Determine the (x, y) coordinate at the center of the cell enclosing the given text.  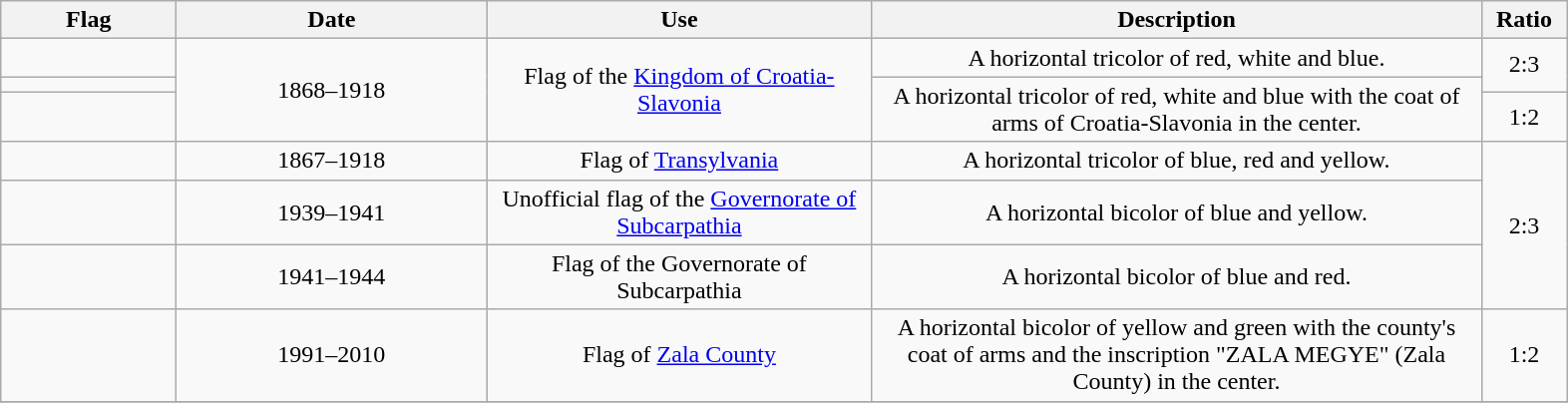
A horizontal bicolor of blue and yellow. (1177, 211)
Ratio (1524, 20)
Flag of the Governorate of Subcarpathia (679, 277)
1868–1918 (331, 90)
1991–2010 (331, 355)
1941–1944 (331, 277)
Use (679, 20)
Unofficial flag of the Governorate of Subcarpathia (679, 211)
Flag of Zala County (679, 355)
Description (1177, 20)
Flag of Transylvania (679, 161)
A horizontal tricolor of red, white and blue. (1177, 58)
Date (331, 20)
Flag (89, 20)
A horizontal tricolor of blue, red and yellow. (1177, 161)
1867–1918 (331, 161)
A horizontal tricolor of red, white and blue with the coat of arms of Croatia-Slavonia in the center. (1177, 110)
Flag of the Kingdom of Croatia-Slavonia (679, 90)
1939–1941 (331, 211)
A horizontal bicolor of yellow and green with the county's coat of arms and the inscription "ZALA MEGYE" (Zala County) in the center. (1177, 355)
A horizontal bicolor of blue and red. (1177, 277)
